Identify which cell holds the provided text, then report its [x, y] central coordinate. 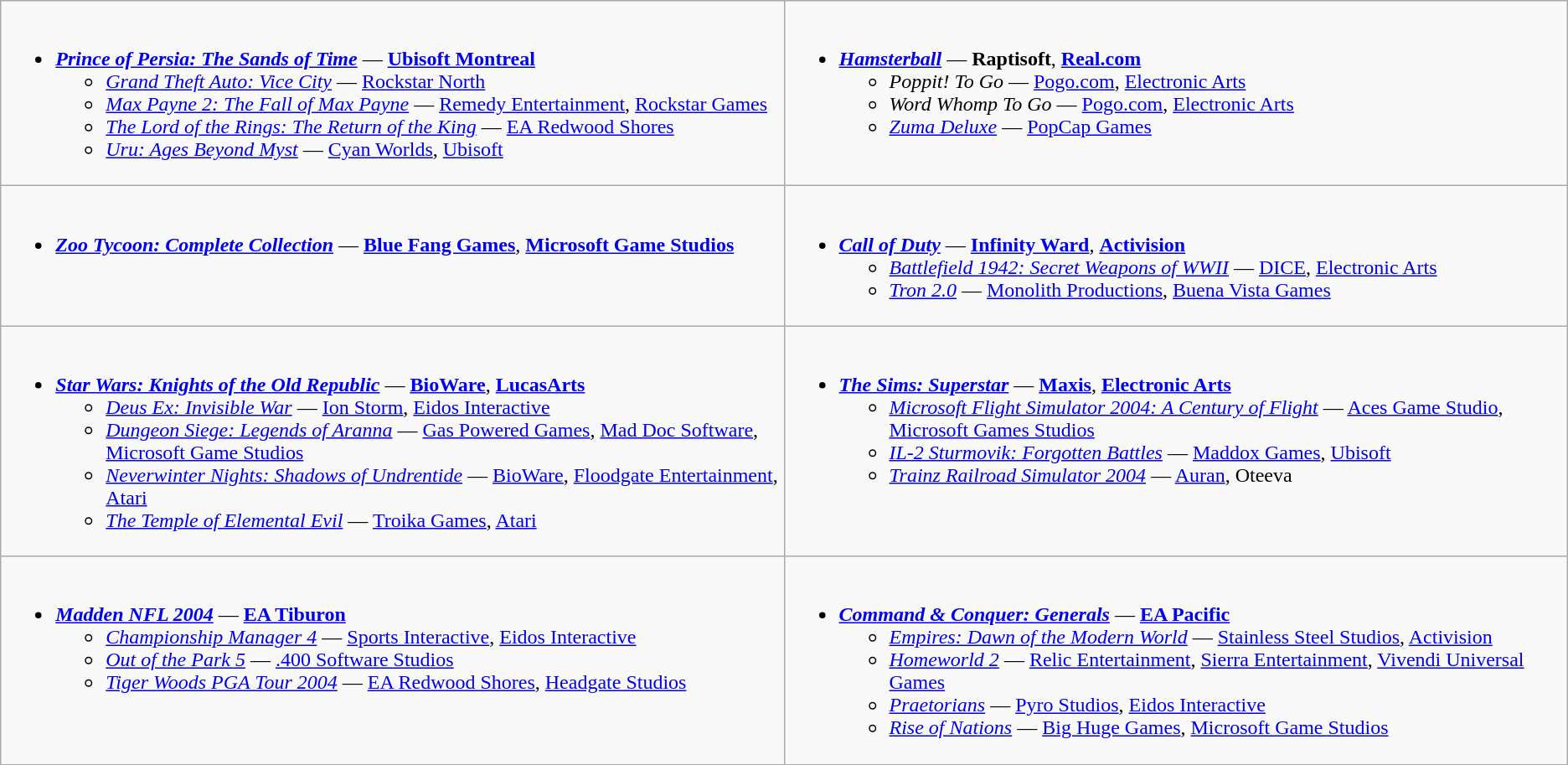
Hamsterball — Raptisoft, Real.comPoppit! To Go — Pogo.com, Electronic ArtsWord Whomp To Go — Pogo.com, Electronic ArtsZuma Deluxe — PopCap Games [1176, 94]
Zoo Tycoon: Complete Collection — Blue Fang Games, Microsoft Game Studios [392, 256]
